Provide the [X, Y] coordinate of the cell's center where the given text is located.  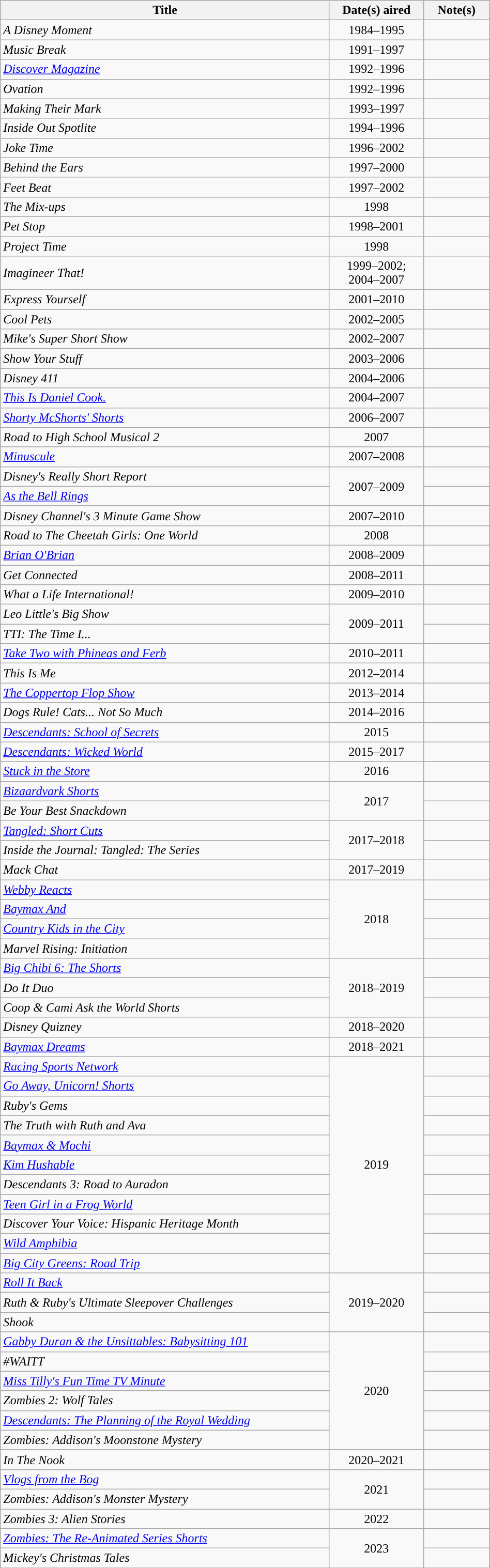
2017–2019 [376, 870]
Miss Tilly's Fun Time TV Minute [165, 1381]
2004–2006 [376, 378]
2018–2021 [376, 1047]
2013–2014 [376, 693]
Zombies 3: Alien Stories [165, 1518]
2018–2019 [376, 988]
2021 [376, 1489]
Making Their Mark [165, 108]
Descendants 3: Road to Auradon [165, 1184]
Baymax Dreams [165, 1047]
Racing Sports Network [165, 1066]
Project Time [165, 246]
Music Break [165, 50]
What a Life International! [165, 595]
2004–2007 [376, 398]
The Coppertop Flop Show [165, 693]
Ruth & Ruby's Ultimate Sleepover Challenges [165, 1302]
2017 [376, 801]
Mack Chat [165, 870]
A Disney Moment [165, 30]
2009–2011 [376, 624]
2008–2009 [376, 555]
2012–2014 [376, 673]
Feet Beat [165, 187]
Zombies 2: Wolf Tales [165, 1401]
2018–2020 [376, 1027]
2008–2011 [376, 575]
2020 [376, 1391]
Zombies: The Re-Animated Series Shorts [165, 1539]
Imagineer That! [165, 273]
2023 [376, 1548]
Coop & Cami Ask the World Shorts [165, 1007]
Vlogs from the Bog [165, 1479]
2017–2018 [376, 840]
Cool Pets [165, 319]
2010–2011 [376, 654]
Mike's Super Short Show [165, 339]
2019–2020 [376, 1302]
1994–1996 [376, 128]
Stuck in the Store [165, 771]
2020–2021 [376, 1460]
Marvel Rising: Initiation [165, 949]
2007 [376, 437]
1984–1995 [376, 30]
Go Away, Unicorn! Shorts [165, 1086]
2009–2010 [376, 595]
2007–2008 [376, 457]
Wild Amphibia [165, 1244]
Inside the Journal: Tangled: The Series [165, 850]
1999–2002; 2004–2007 [376, 273]
2019 [376, 1165]
As the Bell Rings [165, 496]
Roll It Back [165, 1283]
Take Two with Phineas and Ferb [165, 654]
Disney Quizney [165, 1027]
Baymax & Mochi [165, 1145]
2007–2010 [376, 516]
Baymax And [165, 909]
2007–2009 [376, 486]
Brian O'Brian [165, 555]
2006–2007 [376, 417]
Descendants: The Planning of the Royal Wedding [165, 1420]
Dogs Rule! Cats... Not So Much [165, 712]
1991–1997 [376, 50]
Shorty McShorts' Shorts [165, 417]
1997–2000 [376, 167]
Tangled: Short Cuts [165, 830]
2003–2006 [376, 359]
Webby Reacts [165, 889]
Zombies: Addison's Moonstone Mystery [165, 1440]
Descendants: School of Secrets [165, 732]
1996–2002 [376, 148]
Shook [165, 1322]
Be Your Best Snackdown [165, 811]
Country Kids in the City [165, 929]
Zombies: Addison's Monster Mystery [165, 1499]
Bizaardvark Shorts [165, 791]
Disney 411 [165, 378]
Disney's Really Short Report [165, 476]
Teen Girl in a Frog World [165, 1204]
Joke Time [165, 148]
2002–2005 [376, 319]
Descendants: Wicked World [165, 752]
Minuscule [165, 457]
Road to The Cheetah Girls: One World [165, 535]
Mickey's Christmas Tales [165, 1558]
Pet Stop [165, 226]
Kim Hushable [165, 1165]
Gabby Duran & the Unsittables: Babysitting 101 [165, 1342]
#WAITT [165, 1361]
Ruby's Gems [165, 1106]
Big City Greens: Road Trip [165, 1263]
1998–2001 [376, 226]
1993–1997 [376, 108]
Disney Channel's 3 Minute Game Show [165, 516]
Road to High School Musical 2 [165, 437]
Discover Magazine [165, 69]
2008 [376, 535]
TTI: The Time I... [165, 634]
1997–2002 [376, 187]
Inside Out Spotlite [165, 128]
Big Chibi 6: The Shorts [165, 968]
2015 [376, 732]
2022 [376, 1518]
In The Nook [165, 1460]
Do It Duo [165, 988]
2018 [376, 919]
This Is Me [165, 673]
2001–2010 [376, 300]
The Truth with Ruth and Ava [165, 1125]
Ovation [165, 89]
Get Connected [165, 575]
2002–2007 [376, 339]
Express Yourself [165, 300]
Leo Little's Big Show [165, 614]
Date(s) aired [376, 10]
This Is Daniel Cook. [165, 398]
Show Your Stuff [165, 359]
2014–2016 [376, 712]
Title [165, 10]
2016 [376, 771]
Discover Your Voice: Hispanic Heritage Month [165, 1224]
Note(s) [456, 10]
Behind the Ears [165, 167]
The Mix-ups [165, 207]
2015–2017 [376, 752]
